Determine the (X, Y) coordinate at the center of the cell enclosing the given text.  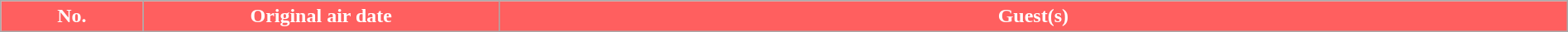
No. (72, 16)
Original air date (321, 16)
Guest(s) (1034, 16)
